Detect which cell encompasses the target text, then output its (x, y) center coordinate. 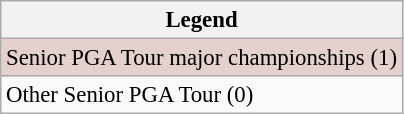
Other Senior PGA Tour (0) (202, 95)
Legend (202, 20)
Senior PGA Tour major championships (1) (202, 58)
